Scan for the cell matching the given text and deliver its (X, Y) coordinate at center. 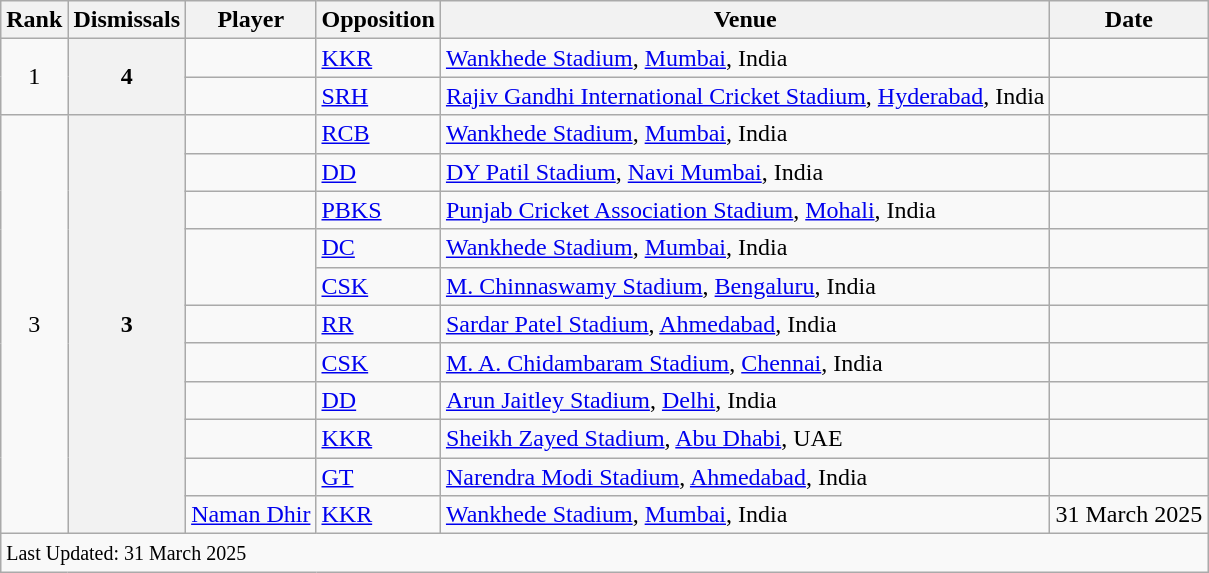
RR (378, 324)
M. Chinnaswamy Stadium, Bengaluru, India (745, 286)
GT (378, 477)
Sheikh Zayed Stadium, Abu Dhabi, UAE (745, 438)
Sardar Patel Stadium, Ahmedabad, India (745, 324)
M. A. Chidambaram Stadium, Chennai, India (745, 362)
4 (127, 77)
Rajiv Gandhi International Cricket Stadium, Hyderabad, India (745, 96)
Dismissals (127, 20)
DY Patil Stadium, Navi Mumbai, India (745, 172)
Last Updated: 31 March 2025 (604, 553)
Punjab Cricket Association Stadium, Mohali, India (745, 210)
Date (1129, 20)
31 March 2025 (1129, 515)
DC (378, 248)
Narendra Modi Stadium, Ahmedabad, India (745, 477)
Rank (34, 20)
SRH (378, 96)
Opposition (378, 20)
Venue (745, 20)
RCB (378, 134)
Player (251, 20)
1 (34, 77)
PBKS (378, 210)
Naman Dhir (251, 515)
Arun Jaitley Stadium, Delhi, India (745, 400)
